Extract the [x, y] coordinate from the center of the cell holding the provided text.  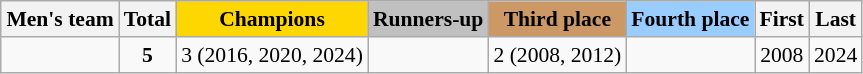
3 (2016, 2020, 2024) [272, 55]
Runners-up [428, 19]
2 (2008, 2012) [557, 55]
First [781, 19]
Champions [272, 19]
Total [148, 19]
Last [836, 19]
2024 [836, 55]
Third place [557, 19]
2008 [781, 55]
Men's team [60, 19]
Fourth place [690, 19]
5 [148, 55]
